For the text-containing cell, return its midpoint in (x, y) coordinate format. 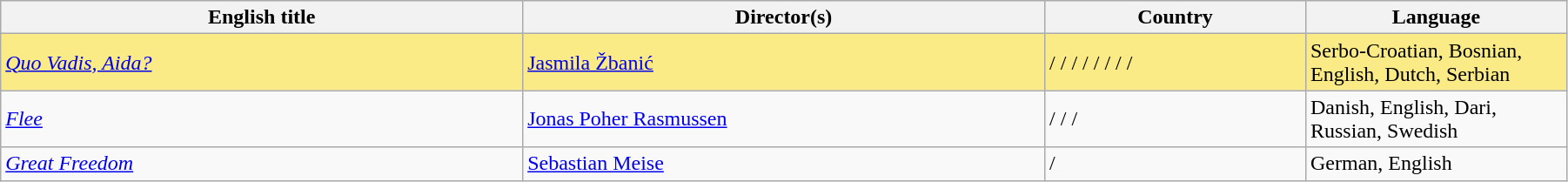
/ / / (1176, 118)
Director(s) (784, 17)
/ (1176, 164)
English title (262, 17)
Quo Vadis, Aida? (262, 63)
Jasmila Žbanić (784, 63)
Country (1176, 17)
Danish, English, Dari, Russian, Swedish (1436, 118)
Sebastian Meise (784, 164)
Great Freedom (262, 164)
Flee (262, 118)
/ / / / / / / / (1176, 63)
Serbo-Croatian, Bosnian, English, Dutch, Serbian (1436, 63)
German, English (1436, 164)
Language (1436, 17)
Jonas Poher Rasmussen (784, 118)
